Return (x, y) of the center of cell containing provided text 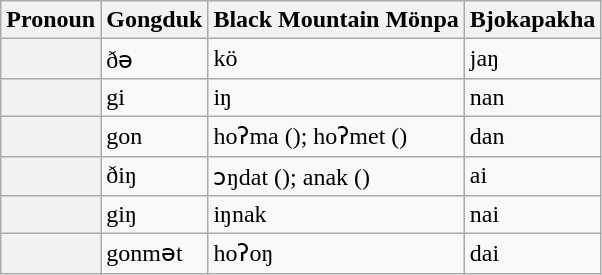
hoʔma (); hoʔmet () (336, 136)
dai (532, 254)
nan (532, 97)
Pronoun (51, 20)
Black Mountain Mönpa (336, 20)
ðə (154, 59)
Gongduk (154, 20)
kö (336, 59)
dan (532, 136)
jaŋ (532, 59)
giŋ (154, 215)
gonmət (154, 254)
iŋnak (336, 215)
ɔŋdat (); anak () (336, 176)
ai (532, 176)
hoʔoŋ (336, 254)
iŋ (336, 97)
gi (154, 97)
gon (154, 136)
ðiŋ (154, 176)
nai (532, 215)
Bjokapakha (532, 20)
